Determine the (X, Y) coordinate at the center of the cell enclosing the given text.  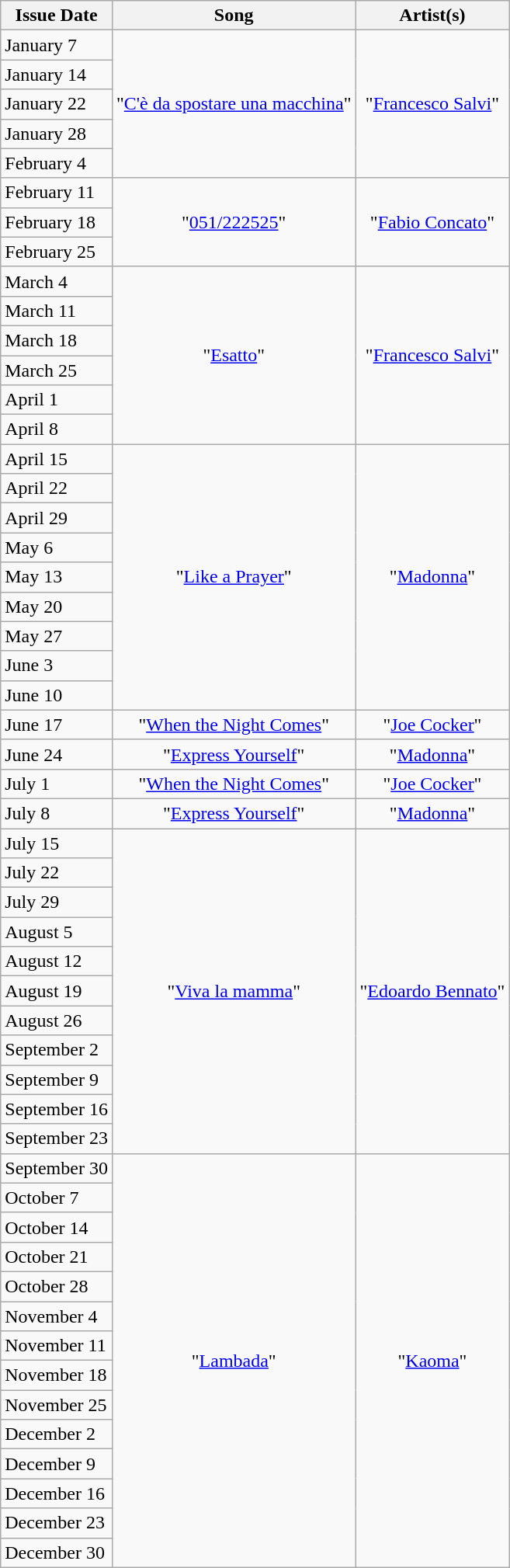
"Kaoma" (432, 1361)
December 2 (57, 1434)
May 20 (57, 607)
June 10 (57, 695)
May 6 (57, 548)
September 23 (57, 1139)
August 19 (57, 991)
"Esatto" (234, 355)
May 13 (57, 577)
March 11 (57, 311)
October 14 (57, 1227)
"C'è da spostare una macchina" (234, 104)
July 15 (57, 843)
"Viva la mamma" (234, 991)
Artist(s) (432, 16)
July 29 (57, 902)
Issue Date (57, 16)
December 9 (57, 1464)
February 11 (57, 193)
"051/222525" (234, 222)
April 22 (57, 488)
April 8 (57, 429)
September 30 (57, 1168)
"Like a Prayer" (234, 578)
November 11 (57, 1346)
January 22 (57, 104)
September 16 (57, 1109)
November 4 (57, 1316)
April 15 (57, 459)
September 9 (57, 1080)
June 24 (57, 754)
October 28 (57, 1286)
Song (234, 16)
August 5 (57, 932)
"Lambada" (234, 1361)
March 18 (57, 340)
November 25 (57, 1405)
"Edoardo Bennato" (432, 991)
November 18 (57, 1375)
January 28 (57, 134)
August 12 (57, 961)
April 29 (57, 518)
October 7 (57, 1198)
July 22 (57, 873)
March 25 (57, 370)
"Fabio Concato" (432, 222)
January 7 (57, 45)
February 18 (57, 222)
September 2 (57, 1050)
April 1 (57, 400)
February 25 (57, 252)
March 4 (57, 281)
May 27 (57, 636)
February 4 (57, 163)
December 23 (57, 1523)
June 3 (57, 666)
June 17 (57, 725)
December 16 (57, 1493)
January 14 (57, 75)
December 30 (57, 1552)
July 1 (57, 784)
October 21 (57, 1257)
July 8 (57, 813)
August 26 (57, 1020)
